Determine the (X, Y) coordinate at the center of the cell enclosing the given text.  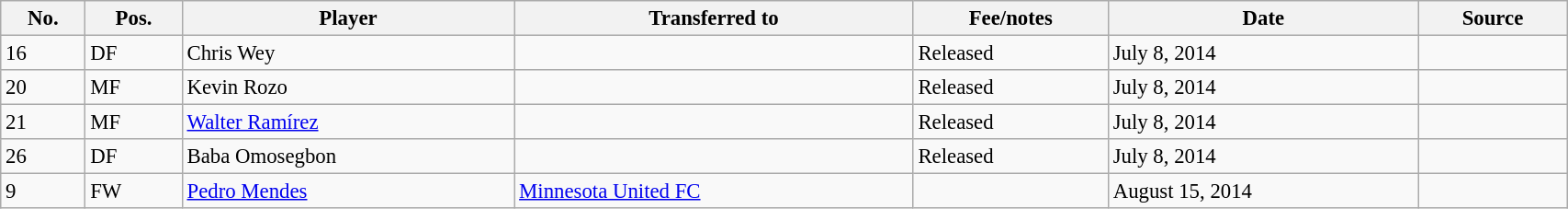
Date (1263, 18)
Source (1492, 18)
Baba Omosegbon (348, 157)
21 (43, 122)
Player (348, 18)
Transferred to (714, 18)
Walter Ramírez (348, 122)
Pedro Mendes (348, 192)
No. (43, 18)
Chris Wey (348, 53)
26 (43, 157)
Kevin Rozo (348, 87)
Fee/notes (1010, 18)
20 (43, 87)
Pos. (134, 18)
FW (134, 192)
August 15, 2014 (1263, 192)
Minnesota United FC (714, 192)
16 (43, 53)
9 (43, 192)
